Return the (X, Y) coordinate for the center point of the cell that contains the specified text.  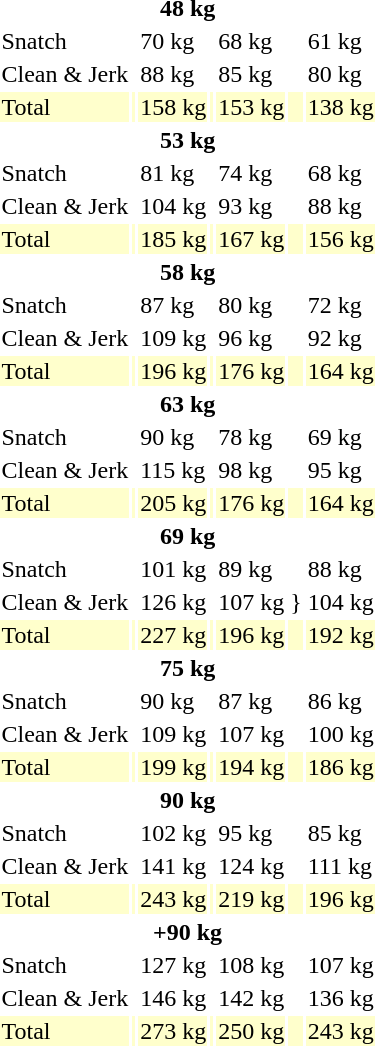
81 kg (174, 173)
53 kg (188, 140)
+90 kg (188, 932)
126 kg (174, 602)
111 kg (340, 866)
101 kg (174, 569)
98 kg (252, 470)
124 kg (252, 866)
194 kg (252, 767)
63 kg (188, 404)
75 kg (188, 668)
205 kg (174, 503)
127 kg (174, 965)
74 kg (252, 173)
70 kg (174, 41)
250 kg (252, 1031)
186 kg (340, 767)
100 kg (340, 734)
61 kg (340, 41)
72 kg (340, 305)
153 kg (252, 107)
86 kg (340, 701)
142 kg (252, 998)
93 kg (252, 206)
102 kg (174, 833)
78 kg (252, 437)
108 kg (252, 965)
92 kg (340, 338)
136 kg (340, 998)
58 kg (188, 272)
89 kg (252, 569)
185 kg (174, 239)
156 kg (340, 239)
192 kg (340, 635)
158 kg (174, 107)
219 kg (252, 899)
141 kg (174, 866)
273 kg (174, 1031)
167 kg (252, 239)
146 kg (174, 998)
199 kg (174, 767)
227 kg (174, 635)
96 kg (252, 338)
115 kg (174, 470)
} (296, 602)
138 kg (340, 107)
